Detect which cell encompasses the target text, then output its [x, y] center coordinate. 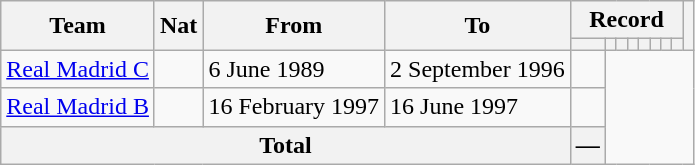
From [294, 26]
2 September 1996 [478, 69]
Real Madrid C [78, 69]
Nat [178, 26]
— [588, 145]
Record [626, 20]
Team [78, 26]
6 June 1989 [294, 69]
Real Madrid B [78, 107]
16 June 1997 [478, 107]
Total [286, 145]
To [478, 26]
16 February 1997 [294, 107]
